Locate the cell with the specified text and output its [x, y] center coordinate. 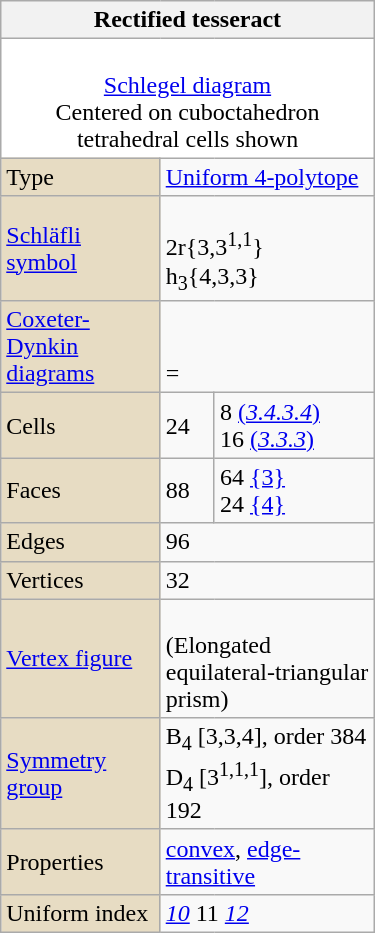
10 11 12 [267, 913]
Faces [80, 490]
88 [187, 490]
convex, edge-transitive [267, 862]
Type [80, 177]
Schläfli symbol [80, 248]
Vertices [80, 580]
Properties [80, 862]
Uniform index [80, 913]
(Elongated equilateral-triangular prism) [267, 658]
2r{3,31,1}h3{4,3,3} [267, 248]
96 [267, 542]
24 [187, 426]
64 {3}24 {4} [294, 490]
B4 [3,3,4], order 384D4 [31,1,1], order 192 [267, 774]
8 (3.4.3.4)16 (3.3.3) [294, 426]
Vertex figure [80, 658]
Coxeter-Dynkin diagrams [80, 347]
Schlegel diagramCentered on cuboctahedrontetrahedral cells shown [188, 98]
= [267, 347]
Symmetry group [80, 774]
Edges [80, 542]
Uniform 4-polytope [267, 177]
Cells [80, 426]
32 [267, 580]
Rectified tesseract [188, 20]
